Return the (x, y) coordinate for the center point of the cell that contains the specified text.  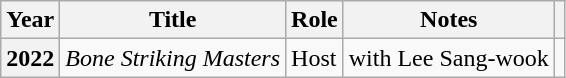
Role (315, 20)
Year (30, 20)
Host (315, 58)
with Lee Sang-wook (448, 58)
Title (173, 20)
Notes (448, 20)
2022 (30, 58)
Bone Striking Masters (173, 58)
